For the text-containing cell, return its midpoint in (x, y) coordinate format. 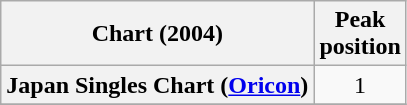
1 (360, 85)
Peakposition (360, 34)
Japan Singles Chart (Oricon) (158, 85)
Chart (2004) (158, 34)
